Find where the given text appears and provide that cell's center as (x, y) coordinate. 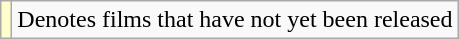
Denotes films that have not yet been released (235, 20)
